Return the [X, Y] coordinate for the center point of the cell that contains the specified text.  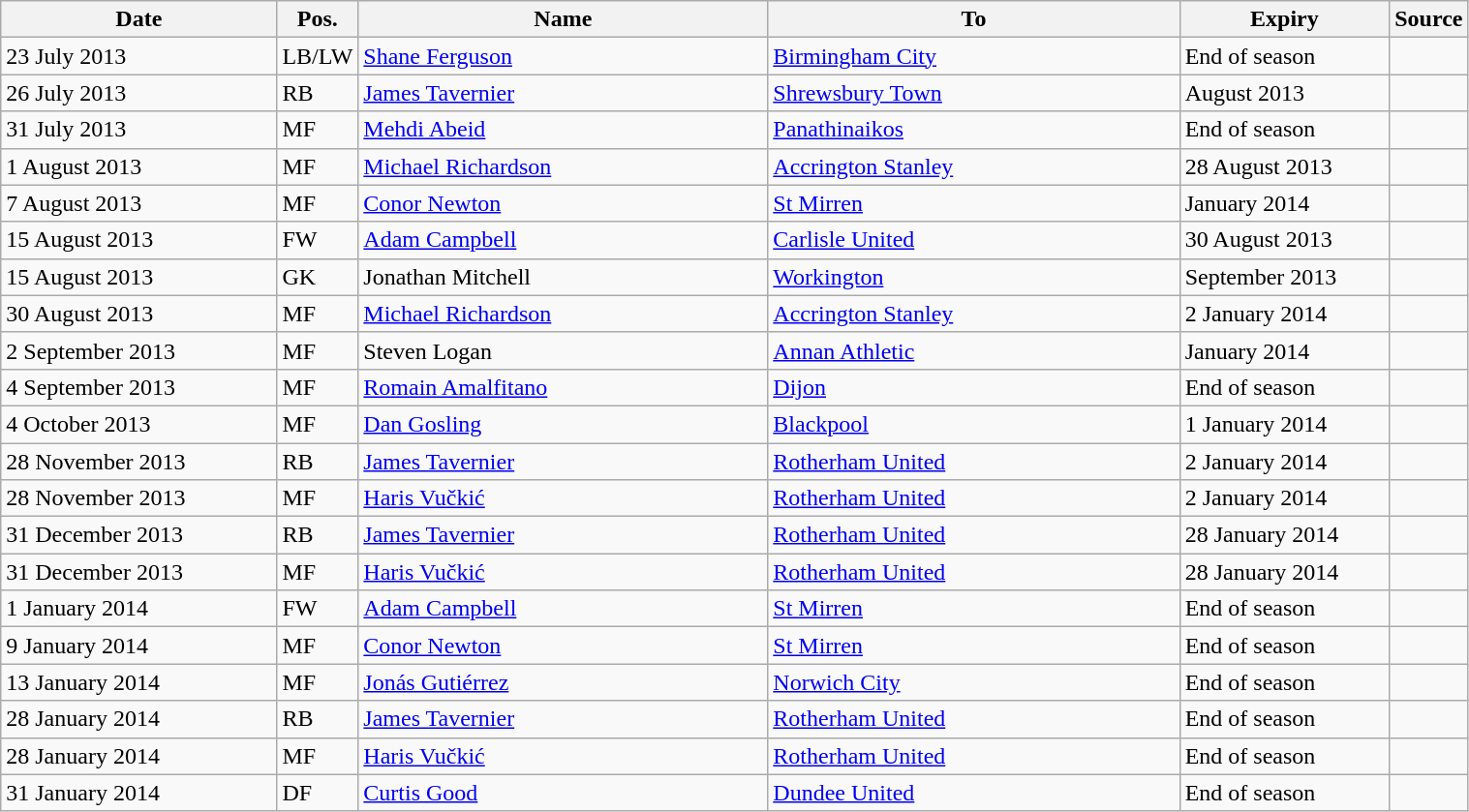
Dundee United [974, 793]
Carlisle United [974, 240]
Norwich City [974, 682]
Dan Gosling [564, 424]
Jonás Gutiérrez [564, 682]
To [974, 19]
August 2013 [1284, 93]
Curtis Good [564, 793]
LB/LW [318, 56]
DF [318, 793]
Shane Ferguson [564, 56]
Annan Athletic [974, 350]
Name [564, 19]
Birmingham City [974, 56]
1 August 2013 [139, 166]
Date [139, 19]
Pos. [318, 19]
Dijon [974, 387]
Workington [974, 277]
Shrewsbury Town [974, 93]
GK [318, 277]
26 July 2013 [139, 93]
Panathinaikos [974, 130]
31 July 2013 [139, 130]
Blackpool [974, 424]
Mehdi Abeid [564, 130]
4 September 2013 [139, 387]
Jonathan Mitchell [564, 277]
September 2013 [1284, 277]
Expiry [1284, 19]
4 October 2013 [139, 424]
Romain Amalfitano [564, 387]
Source [1429, 19]
Steven Logan [564, 350]
31 January 2014 [139, 793]
28 August 2013 [1284, 166]
7 August 2013 [139, 203]
13 January 2014 [139, 682]
9 January 2014 [139, 646]
23 July 2013 [139, 56]
2 September 2013 [139, 350]
